Find where the given text appears and provide that cell's center as [x, y] coordinate. 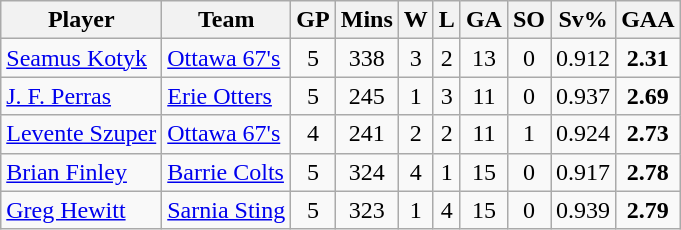
0.939 [584, 210]
0.937 [584, 96]
Mins [366, 20]
2.78 [648, 172]
GA [484, 20]
2.79 [648, 210]
0.924 [584, 134]
Sv% [584, 20]
GAA [648, 20]
241 [366, 134]
0.917 [584, 172]
13 [484, 58]
Barrie Colts [226, 172]
338 [366, 58]
Sarnia Sting [226, 210]
L [446, 20]
324 [366, 172]
GP [313, 20]
Erie Otters [226, 96]
245 [366, 96]
2.69 [648, 96]
Levente Szuper [82, 134]
Brian Finley [82, 172]
323 [366, 210]
Seamus Kotyk [82, 58]
SO [528, 20]
0.912 [584, 58]
2.31 [648, 58]
W [416, 20]
J. F. Perras [82, 96]
Greg Hewitt [82, 210]
2.73 [648, 134]
Team [226, 20]
Player [82, 20]
